Find where the given text appears and provide that cell's center as [X, Y] coordinate. 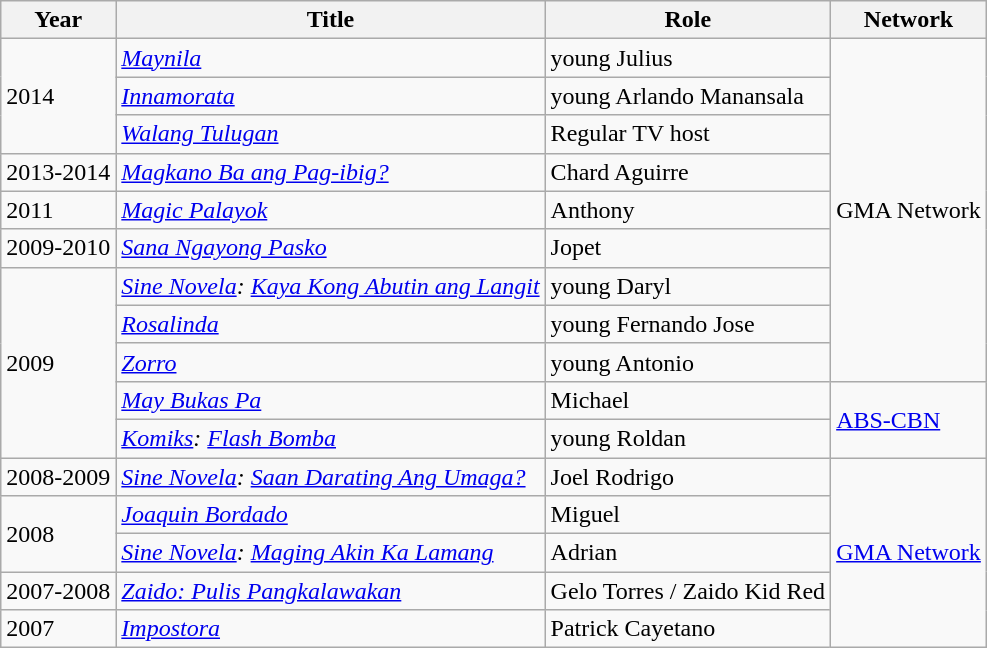
young Arlando Manansala [688, 96]
Rosalinda [330, 324]
2007 [58, 629]
Innamorata [330, 96]
Jopet [688, 248]
Sana Ngayong Pasko [330, 248]
2014 [58, 96]
2009 [58, 362]
Patrick Cayetano [688, 629]
young Roldan [688, 438]
Impostora [330, 629]
Zorro [330, 362]
Magic Palayok [330, 210]
Maynila [330, 58]
Year [58, 20]
Adrian [688, 553]
Chard Aguirre [688, 172]
Miguel [688, 515]
2013-2014 [58, 172]
Joel Rodrigo [688, 477]
2011 [58, 210]
Joaquin Bordado [330, 515]
2007-2008 [58, 591]
2008 [58, 534]
Sine Novela: Saan Darating Ang Umaga? [330, 477]
young Antonio [688, 362]
Role [688, 20]
ABS-CBN [909, 419]
young Julius [688, 58]
Regular TV host [688, 134]
Sine Novela: Kaya Kong Abutin ang Langit [330, 286]
Network [909, 20]
young Fernando Jose [688, 324]
2009-2010 [58, 248]
young Daryl [688, 286]
Magkano Ba ang Pag-ibig? [330, 172]
May Bukas Pa [330, 400]
Gelo Torres / Zaido Kid Red [688, 591]
Komiks: Flash Bomba [330, 438]
Title [330, 20]
2008-2009 [58, 477]
Walang Tulugan [330, 134]
Anthony [688, 210]
Sine Novela: Maging Akin Ka Lamang [330, 553]
Michael [688, 400]
Zaido: Pulis Pangkalawakan [330, 591]
